Scan for the cell matching the given text and deliver its (X, Y) coordinate at center. 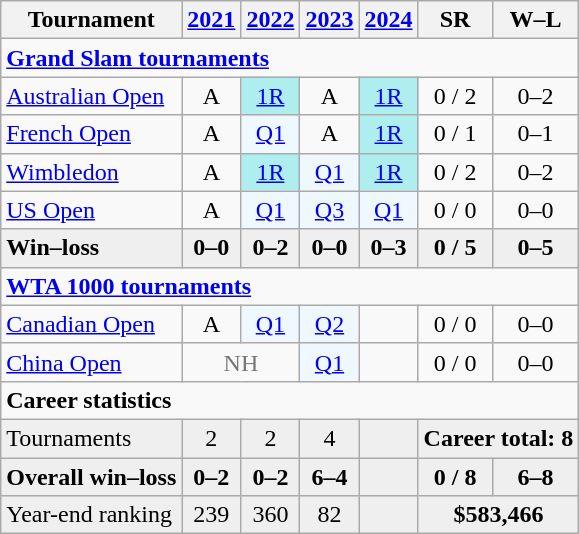
4 (330, 438)
NH (241, 362)
0–3 (388, 248)
0 / 8 (455, 477)
Career total: 8 (498, 438)
360 (270, 515)
French Open (92, 134)
W–L (536, 20)
2022 (270, 20)
239 (212, 515)
Tournament (92, 20)
2021 (212, 20)
Year-end ranking (92, 515)
US Open (92, 210)
0–5 (536, 248)
2024 (388, 20)
Q3 (330, 210)
Australian Open (92, 96)
6–4 (330, 477)
Tournaments (92, 438)
Win–loss (92, 248)
$583,466 (498, 515)
China Open (92, 362)
Overall win–loss (92, 477)
Grand Slam tournaments (290, 58)
Wimbledon (92, 172)
Career statistics (290, 400)
Canadian Open (92, 324)
82 (330, 515)
WTA 1000 tournaments (290, 286)
6–8 (536, 477)
2023 (330, 20)
Q2 (330, 324)
0 / 1 (455, 134)
0–1 (536, 134)
SR (455, 20)
0 / 5 (455, 248)
